Capture the cell that displays the provided text and extract its (X, Y) central coordinate. 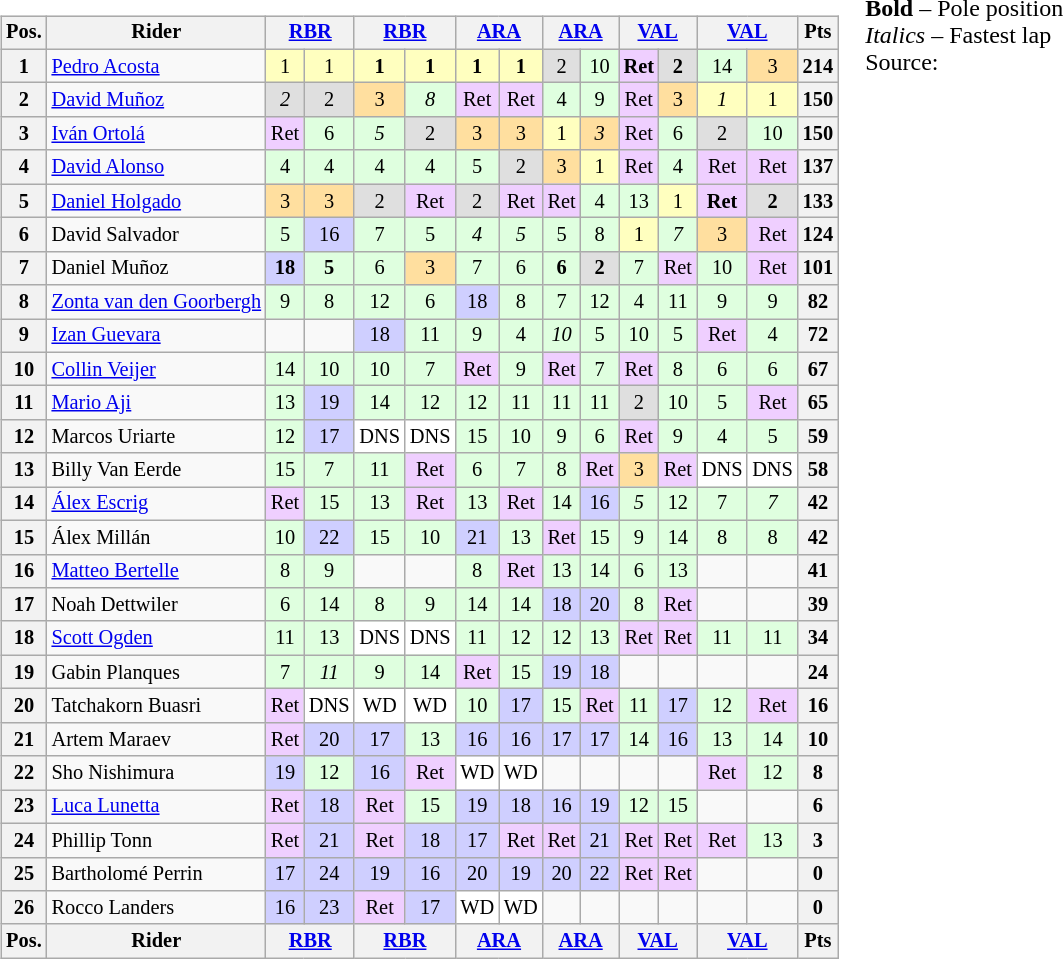
34 (818, 638)
Álex Escrig (156, 504)
Álex Millán (156, 537)
Artem Maraev (156, 739)
Gabin Planques (156, 672)
39 (818, 605)
137 (818, 167)
25 (24, 874)
Marcos Uriarte (156, 437)
67 (818, 369)
65 (818, 403)
Billy Van Eerde (156, 470)
101 (818, 268)
Daniel Muñoz (156, 268)
Rocco Landers (156, 908)
Phillip Tonn (156, 840)
Daniel Holgado (156, 201)
26 (24, 908)
Matteo Bertelle (156, 571)
Collin Veijer (156, 369)
David Salvador (156, 235)
Iván Ortolá (156, 134)
David Alonso (156, 167)
Scott Ogden (156, 638)
214 (818, 66)
Mario Aji (156, 403)
Izan Guevara (156, 336)
133 (818, 201)
Noah Dettwiler (156, 605)
82 (818, 302)
Bartholomé Perrin (156, 874)
David Muñoz (156, 100)
124 (818, 235)
Tatchakorn Buasri (156, 706)
Sho Nishimura (156, 773)
58 (818, 470)
Luca Lunetta (156, 807)
59 (818, 437)
Zonta van den Goorbergh (156, 302)
72 (818, 336)
41 (818, 571)
Pedro Acosta (156, 66)
